Search for the cell housing the specified text and yield its (x, y) center coordinate. 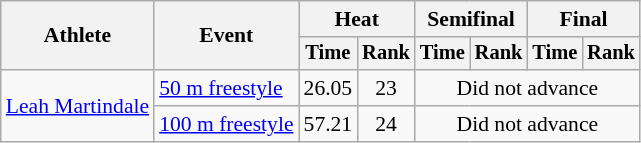
Leah Martindale (78, 106)
24 (386, 124)
Athlete (78, 36)
Final (583, 19)
Heat (357, 19)
50 m freestyle (226, 88)
Event (226, 36)
23 (386, 88)
Semifinal (471, 19)
57.21 (328, 124)
100 m freestyle (226, 124)
26.05 (328, 88)
